Locate the cell with the specified text and output its (X, Y) center coordinate. 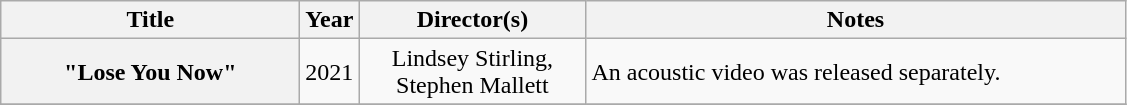
Lindsey Stirling, Stephen Mallett (472, 72)
Title (150, 20)
2021 (330, 72)
Notes (856, 20)
Director(s) (472, 20)
An acoustic video was released separately. (856, 72)
Year (330, 20)
"Lose You Now" (150, 72)
